Determine the (X, Y) coordinate at the center of the cell enclosing the given text.  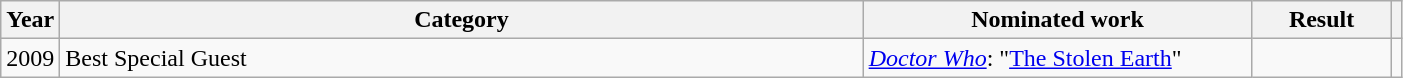
Year (30, 20)
Best Special Guest (462, 58)
Result (1322, 20)
2009 (30, 58)
Doctor Who: "The Stolen Earth" (1058, 58)
Nominated work (1058, 20)
Category (462, 20)
